Scan for the cell matching the given text and deliver its [x, y] coordinate at center. 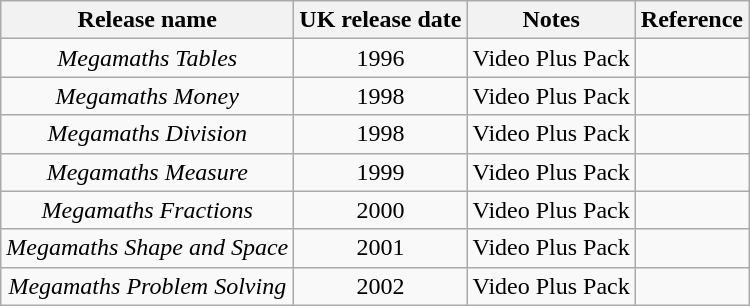
2001 [380, 248]
Megamaths Tables [148, 58]
1999 [380, 172]
1996 [380, 58]
Notes [551, 20]
2002 [380, 286]
Megamaths Measure [148, 172]
Reference [692, 20]
Megamaths Problem Solving [148, 286]
Release name [148, 20]
Megamaths Division [148, 134]
Megamaths Shape and Space [148, 248]
UK release date [380, 20]
Megamaths Fractions [148, 210]
Megamaths Money [148, 96]
2000 [380, 210]
